Capture the cell that displays the provided text and extract its [x, y] central coordinate. 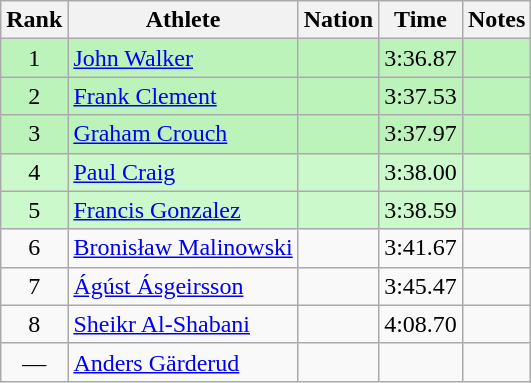
Paul Craig [183, 172]
3:38.59 [421, 210]
Notes [496, 20]
3:36.87 [421, 58]
3:37.97 [421, 134]
1 [34, 58]
3:38.00 [421, 172]
4:08.70 [421, 324]
8 [34, 324]
3:41.67 [421, 248]
Frank Clement [183, 96]
— [34, 362]
Graham Crouch [183, 134]
6 [34, 248]
7 [34, 286]
Nation [338, 20]
Ágúst Ásgeirsson [183, 286]
Rank [34, 20]
Anders Gärderud [183, 362]
John Walker [183, 58]
4 [34, 172]
Athlete [183, 20]
Sheikr Al-Shabani [183, 324]
Bronisław Malinowski [183, 248]
3:45.47 [421, 286]
3 [34, 134]
2 [34, 96]
Francis Gonzalez [183, 210]
5 [34, 210]
Time [421, 20]
3:37.53 [421, 96]
